Identify which cell holds the provided text, then report its [X, Y] central coordinate. 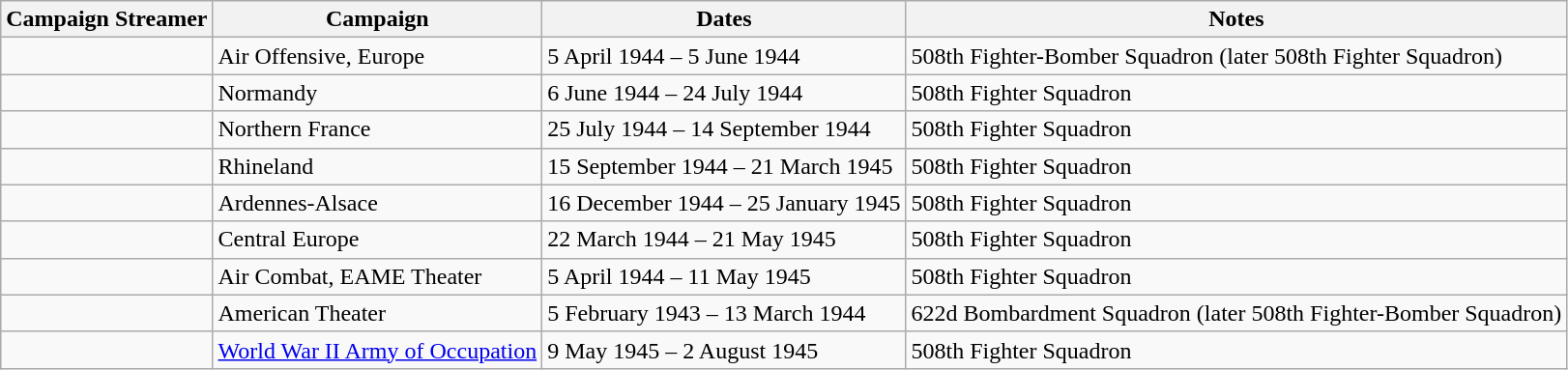
Ardennes-Alsace [377, 203]
World War II Army of Occupation [377, 350]
Central Europe [377, 240]
Campaign [377, 19]
Air Offensive, Europe [377, 56]
Rhineland [377, 166]
5 April 1944 – 11 May 1945 [724, 276]
25 July 1944 – 14 September 1944 [724, 129]
6 June 1944 – 24 July 1944 [724, 93]
16 December 1944 – 25 January 1945 [724, 203]
Campaign Streamer [106, 19]
15 September 1944 – 21 March 1945 [724, 166]
Air Combat, EAME Theater [377, 276]
Normandy [377, 93]
622d Bombardment Squadron (later 508th Fighter-Bomber Squadron) [1236, 313]
508th Fighter-Bomber Squadron (later 508th Fighter Squadron) [1236, 56]
American Theater [377, 313]
9 May 1945 – 2 August 1945 [724, 350]
5 February 1943 – 13 March 1944 [724, 313]
22 March 1944 – 21 May 1945 [724, 240]
Notes [1236, 19]
5 April 1944 – 5 June 1944 [724, 56]
Dates [724, 19]
Northern France [377, 129]
